For the text-containing cell, return its midpoint in [X, Y] coordinate format. 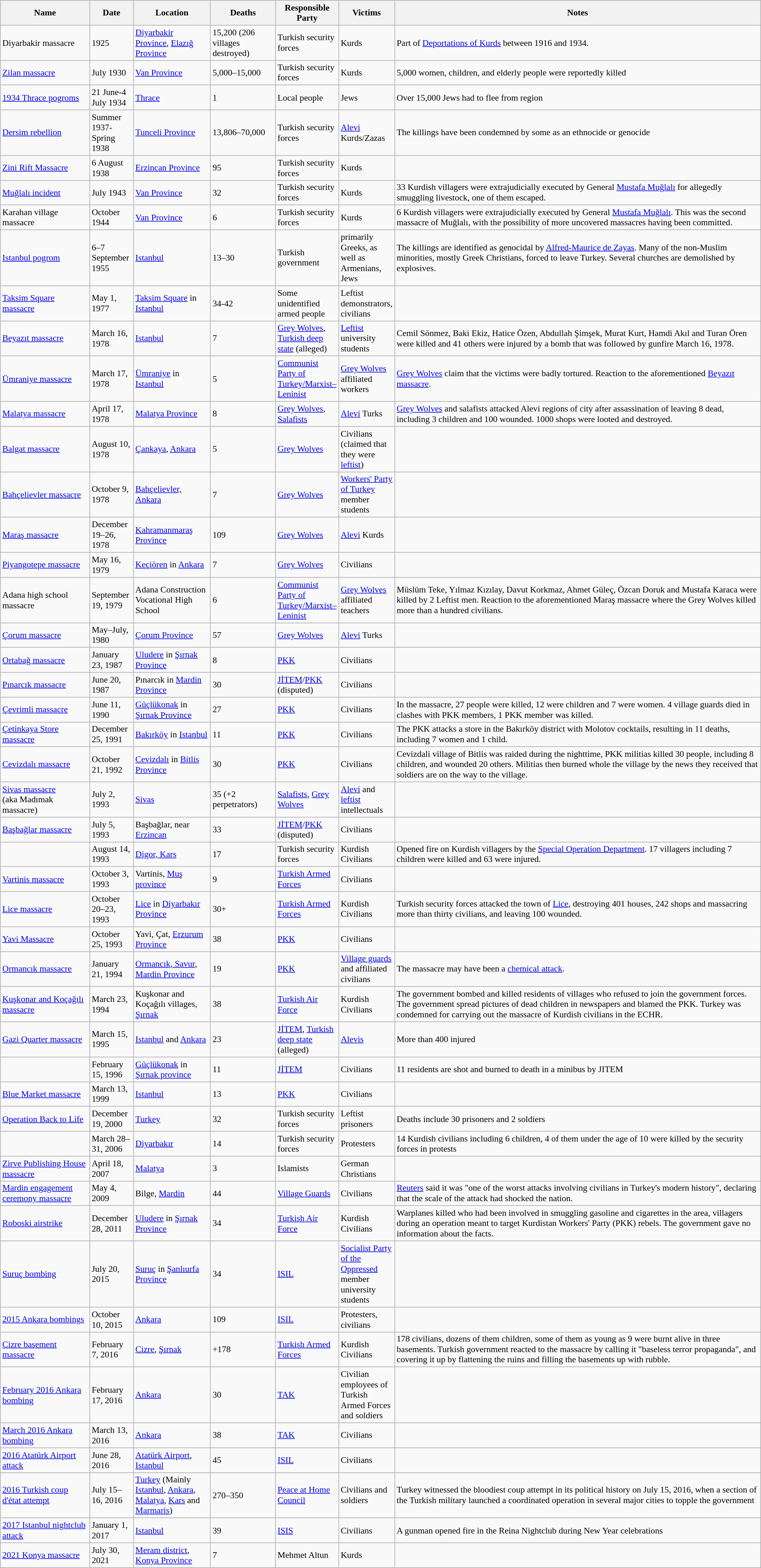
Pınarcık in Mardin Province [172, 685]
March 17, 1978 [112, 379]
Güçlükonak in Şırnak Province [172, 709]
23 [243, 1040]
A gunman opened fire in the Reina Nightclub during New Year celebrations [577, 1531]
Diyarbakır [172, 1144]
Alevi Kurds/Zazas [366, 133]
1934 Thrace pogroms [45, 97]
Ümraniye in Istanbul [172, 379]
13,806–70,000 [243, 133]
August 14, 1993 [112, 855]
Alevi and leftist intellectuals [366, 799]
Muğlalı incident [45, 192]
2017 Istanbul nightclub attack [45, 1531]
Bilge, Mardin [172, 1193]
German Christians [366, 1169]
primarily Greeks, as well as Armenians, Jews [366, 258]
Çevrimli massacre [45, 709]
Malatya [172, 1169]
Date [112, 13]
Pınarcık massacre [45, 685]
Summer 1937-Spring 1938 [112, 133]
Lice massacre [45, 909]
Sivas [172, 799]
June 11, 1990 [112, 709]
February 2016 Ankara bombing [45, 1395]
Grey Wolves, Salafists [307, 414]
Ormancık massacre [45, 969]
Blue Market massacre [45, 1094]
Civilians and soldiers [366, 1495]
15,200 (206 villages destroyed) [243, 43]
Cizre, Şırnak [172, 1350]
Ortabağ massacre [45, 660]
The killings have been condemned by some as an ethnocide or genocide [577, 133]
Malatya massacre [45, 414]
April 18, 2007 [112, 1169]
Islamists [307, 1169]
December 28, 2011 [112, 1224]
Sivas massacre(aka Madımak massacre) [45, 799]
May 16, 1979 [112, 565]
1 [243, 97]
Grey Wolves affiliated teachers [366, 600]
Ümraniye massacre [45, 379]
May 1, 1977 [112, 304]
July 2, 1993 [112, 799]
33 Kurdish villagers were extrajudicially executed by General Mustafa Muğlalı for allegedly smuggling livestock, one of them escaped. [577, 192]
ISIS [307, 1531]
Protesters [366, 1144]
Çankaya, Ankara [172, 449]
Vartinis, Muş province [172, 879]
Malatya Province [172, 414]
JİTEM [307, 1070]
9 [243, 879]
Taksim Square massacre [45, 304]
Village guards and affiliated civilians [366, 969]
2015 Ankara bombings [45, 1320]
Roboski airstrike [45, 1224]
3 [243, 1169]
Part of Deportations of Kurds between 1916 and 1934. [577, 43]
Deaths include 30 prisoners and 2 soldiers [577, 1119]
Turkey [172, 1119]
Istanbul and Ankara [172, 1040]
Gazi Quarter massacre [45, 1040]
Salafists, Grey Wolves [307, 799]
October 20–23, 1993 [112, 909]
October 10, 2015 [112, 1320]
Suruç bombing [45, 1274]
Alevis [366, 1040]
Zilan massacre [45, 73]
Thrace [172, 97]
March 13, 1999 [112, 1094]
October 1944 [112, 218]
Bahçelievler massacre [45, 495]
Jews [366, 97]
Cizre basement massacre [45, 1350]
December 19, 2000 [112, 1119]
Grey Wolves claim that the victims were badly tortured. Reaction to the aforementioned Beyazıt massacre. [577, 379]
27 [243, 709]
Vartinis massacre [45, 879]
July 1930 [112, 73]
Name [45, 13]
JİTEM, Turkish deep state (alleged) [307, 1040]
17 [243, 855]
October 21, 1992 [112, 765]
July 30, 2021 [112, 1555]
Adana Construction Vocational High School [172, 600]
Turkey (Mainly Istanbul, Ankara, Malatya, Kars and Marmaris) [172, 1495]
Leftist demonstrators, civilians [366, 304]
+178 [243, 1350]
Peace at Home Council [307, 1495]
March 2016 Ankara bombing [45, 1436]
July 15–16, 2016 [112, 1495]
Yavi Massacre [45, 939]
Cevizdalı massacre [45, 765]
Atatürk Airport, Istanbul [172, 1460]
Workers' Party of Turkey member students [366, 495]
Maraş massacre [45, 535]
The massacre may have been a chemical attack. [577, 969]
March 28–31, 2006 [112, 1144]
Leftist university students [366, 338]
February 7, 2016 [112, 1350]
March 16, 1978 [112, 338]
December 19–26, 1978 [112, 535]
Lice in Diyarbakır Province [172, 909]
2021 Konya massacre [45, 1555]
Local people [307, 97]
Responsible Party [307, 13]
Victims [366, 13]
March 15, 1995 [112, 1040]
21 June-4 July 1934 [112, 97]
Çetinkaya Store massacre [45, 734]
5,000–15,000 [243, 73]
95 [243, 168]
13–30 [243, 258]
Over 15,000 Jews had to flee from region [577, 97]
11 residents are shot and burned to death in a minibus by JITEM [577, 1070]
Dersim rebellion [45, 133]
13 [243, 1094]
Ormancık, Savur, Mardin Province [172, 969]
Grey Wolves, Turkish deep state (alleged) [307, 338]
Cevizdalı in Bitlis Province [172, 765]
June 20, 1987 [112, 685]
More than 400 injured [577, 1040]
Diyarbakir massacre [45, 43]
Operation Back to Life [45, 1119]
Taksim Square in Istanbul [172, 304]
May 4, 2009 [112, 1193]
2016 Atatürk Airport attack [45, 1460]
57 [243, 635]
Village Guards [307, 1193]
Başbağlar massacre [45, 829]
Zirve Publishing House massacre [45, 1169]
Mehmet Altun [307, 1555]
44 [243, 1193]
14 Kurdish civilians including 6 children, 4 of them under the age of 10 were killed by the security forces in protests [577, 1144]
Başbağlar, near Erzincan [172, 829]
Suruç in Şanlıurfa Province [172, 1274]
October 9, 1978 [112, 495]
April 17, 1978 [112, 414]
Digor, Kars [172, 855]
6–7 September 1955 [112, 258]
The PKK attacks a store in the Bakırköy district with Molotov cocktails, resulting in 11 deaths, including 7 women and 1 child. [577, 734]
July 1943 [112, 192]
35 (+2 perpetrators) [243, 799]
May–July, 1980 [112, 635]
30+ [243, 909]
Civilian employees of Turkish Armed Forces and soldiers [366, 1395]
October 3, 1993 [112, 879]
December 25, 1991 [112, 734]
Yavi, Çat, Erzurum Province [172, 939]
October 25, 1993 [112, 939]
Beyazıt massacre [45, 338]
Location [172, 13]
July 20, 2015 [112, 1274]
2016 Turkish coup d'état attempt [45, 1495]
Piyangotepe massacre [45, 565]
Kuşkonar and Koçağılı massacre [45, 1005]
Çorum Province [172, 635]
Tunceli Province [172, 133]
January 23, 1987 [112, 660]
34-42 [243, 304]
Kuşkonar and Koçağılı villages, Şırnak [172, 1005]
Protesters, civilians [366, 1320]
March 13, 2016 [112, 1436]
January 21, 1994 [112, 969]
Opened fire on Kurdish villagers by the Special Operation Department. 17 villagers including 7 children were killed and 63 were injured. [577, 855]
Meram district, Konya Province [172, 1555]
Turkish government [307, 258]
Grey Wolves affiliated workers [366, 379]
Bakırköy in Istanbul [172, 734]
Adana high school massacre [45, 600]
Kahramanmaraş Province [172, 535]
February 17, 2016 [112, 1395]
Notes [577, 13]
Istanbul pogrom [45, 258]
5,000 women, children, and elderly people were reportedly killed [577, 73]
Güçlükonak in Şırnak province [172, 1070]
Civilians (claimed that they were leftist) [366, 449]
Alevi Kurds [366, 535]
Erzincan Province [172, 168]
Karahan village massacre [45, 218]
January 1, 2017 [112, 1531]
February 15, 1996 [112, 1070]
33 [243, 829]
Socialist Party of the Oppressed member university students [366, 1274]
March 23, 1994 [112, 1005]
Leftist prisoners [366, 1119]
270–350 [243, 1495]
Bahçelievler, Ankara [172, 495]
19 [243, 969]
Deaths [243, 13]
June 28, 2016 [112, 1460]
45 [243, 1460]
Diyarbakir Province, Elazığ Province [172, 43]
Mardin engagement ceremony massacre [45, 1193]
August 10, 1978 [112, 449]
14 [243, 1144]
Çorum massacre [45, 635]
Some unidentified armed people [307, 304]
September 19, 1979 [112, 600]
Balgat massacre [45, 449]
1925 [112, 43]
July 5, 1993 [112, 829]
39 [243, 1531]
Zini Rift Massacre [45, 168]
6 August 1938 [112, 168]
Keçiören in Ankara [172, 565]
